Extract the (x, y) coordinate from the center of the cell holding the provided text.  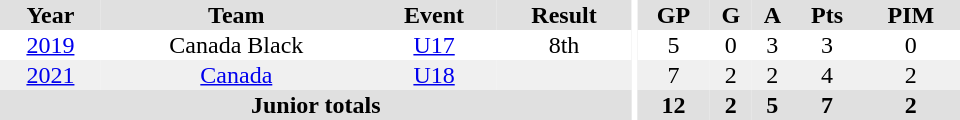
Canada Black (236, 45)
Canada (236, 75)
Year (50, 15)
4 (826, 75)
Result (564, 15)
G (730, 15)
2021 (50, 75)
12 (674, 105)
Pts (826, 15)
GP (674, 15)
Junior totals (316, 105)
8th (564, 45)
Team (236, 15)
U17 (434, 45)
A (772, 15)
PIM (911, 15)
U18 (434, 75)
Event (434, 15)
2019 (50, 45)
